Search for the cell housing the specified text and yield its [X, Y] center coordinate. 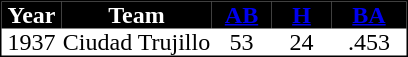
Ciudad Trujillo [137, 42]
Year [32, 16]
AB [242, 16]
Team [137, 16]
24 [302, 42]
H [302, 16]
BA [370, 16]
.453 [370, 42]
1937 [32, 42]
53 [242, 42]
